Search for the cell housing the specified text and yield its (X, Y) center coordinate. 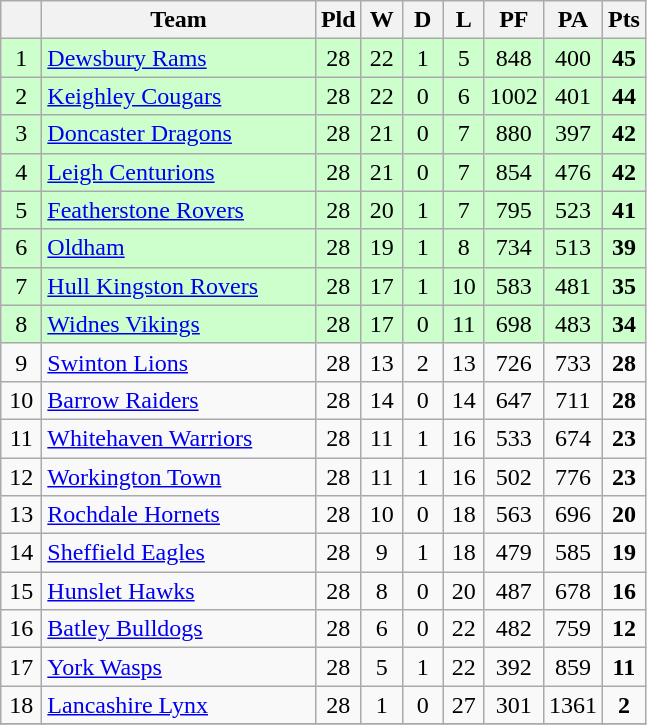
Pld (338, 20)
Batley Bulldogs (179, 629)
859 (572, 667)
1361 (572, 705)
647 (514, 400)
35 (624, 286)
PF (514, 20)
583 (514, 286)
400 (572, 58)
Oldham (179, 248)
401 (572, 96)
39 (624, 248)
880 (514, 134)
Team (179, 20)
392 (514, 667)
Keighley Cougars (179, 96)
Widnes Vikings (179, 324)
Lancashire Lynx (179, 705)
513 (572, 248)
397 (572, 134)
L (464, 20)
Workington Town (179, 477)
696 (572, 515)
483 (572, 324)
734 (514, 248)
Swinton Lions (179, 362)
Dewsbury Rams (179, 58)
4 (22, 172)
854 (514, 172)
41 (624, 210)
479 (514, 553)
Sheffield Eagles (179, 553)
Doncaster Dragons (179, 134)
15 (22, 591)
759 (572, 629)
45 (624, 58)
1002 (514, 96)
Pts (624, 20)
795 (514, 210)
533 (514, 438)
487 (514, 591)
Hunslet Hawks (179, 591)
44 (624, 96)
674 (572, 438)
York Wasps (179, 667)
Rochdale Hornets (179, 515)
34 (624, 324)
PA (572, 20)
585 (572, 553)
476 (572, 172)
733 (572, 362)
D (422, 20)
481 (572, 286)
698 (514, 324)
Barrow Raiders (179, 400)
Leigh Centurions (179, 172)
678 (572, 591)
W (382, 20)
3 (22, 134)
27 (464, 705)
563 (514, 515)
Featherstone Rovers (179, 210)
726 (514, 362)
776 (572, 477)
Whitehaven Warriors (179, 438)
502 (514, 477)
711 (572, 400)
523 (572, 210)
848 (514, 58)
301 (514, 705)
482 (514, 629)
Hull Kingston Rovers (179, 286)
